Extract the (X, Y) coordinate from the center of the cell holding the provided text.  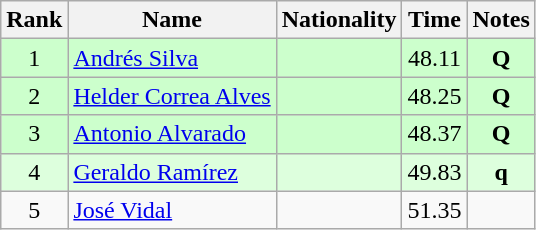
José Vidal (172, 210)
2 (34, 96)
48.25 (434, 96)
Rank (34, 20)
1 (34, 58)
3 (34, 134)
Antonio Alvarado (172, 134)
Notes (501, 20)
51.35 (434, 210)
4 (34, 172)
Geraldo Ramírez (172, 172)
48.37 (434, 134)
Helder Correa Alves (172, 96)
Nationality (339, 20)
Andrés Silva (172, 58)
5 (34, 210)
q (501, 172)
Time (434, 20)
49.83 (434, 172)
Name (172, 20)
48.11 (434, 58)
